Find where the given text appears and provide that cell's center as [x, y] coordinate. 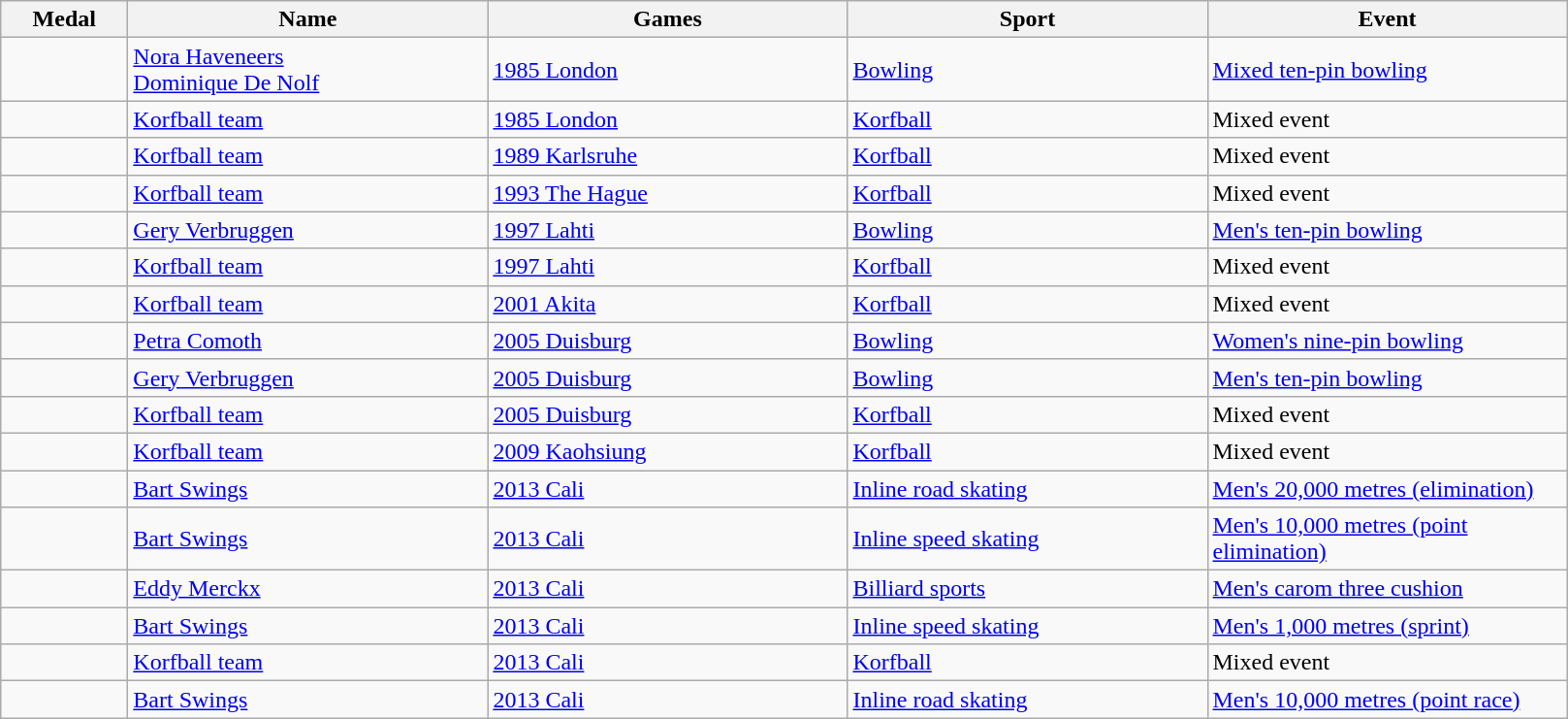
Men's 1,000 metres (sprint) [1387, 626]
Eddy Merckx [308, 589]
Women's nine-pin bowling [1387, 341]
2001 Akita [667, 304]
Billiard sports [1028, 589]
Nora HaveneersDominique De Nolf [308, 70]
Medal [64, 19]
1989 Karlsruhe [667, 156]
Name [308, 19]
Petra Comoth [308, 341]
1993 The Hague [667, 193]
Event [1387, 19]
Men's 10,000 metres (point race) [1387, 700]
Men's 10,000 metres (point elimination) [1387, 539]
2009 Kaohsiung [667, 451]
Sport [1028, 19]
Mixed ten-pin bowling [1387, 70]
Men's carom three cushion [1387, 589]
Men's 20,000 metres (elimination) [1387, 488]
Games [667, 19]
